Locate the cell with the specified text and output its (x, y) center coordinate. 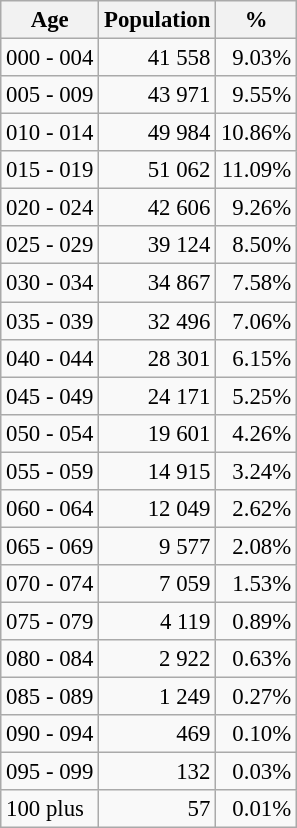
060 - 064 (50, 509)
28 301 (158, 358)
070 - 074 (50, 584)
020 - 024 (50, 208)
015 - 019 (50, 170)
035 - 039 (50, 321)
39 124 (158, 245)
065 - 069 (50, 546)
4.26% (256, 433)
3.24% (256, 471)
57 (158, 809)
Population (158, 20)
6.15% (256, 358)
132 (158, 772)
5.25% (256, 396)
24 171 (158, 396)
2 922 (158, 659)
005 - 009 (50, 95)
11.09% (256, 170)
085 - 089 (50, 697)
7 059 (158, 584)
000 - 004 (50, 58)
12 049 (158, 509)
1 249 (158, 697)
9 577 (158, 546)
090 - 094 (50, 734)
100 plus (50, 809)
7.58% (256, 283)
045 - 049 (50, 396)
0.89% (256, 621)
030 - 034 (50, 283)
0.01% (256, 809)
469 (158, 734)
43 971 (158, 95)
0.27% (256, 697)
9.26% (256, 208)
% (256, 20)
075 - 079 (50, 621)
Age (50, 20)
9.55% (256, 95)
0.03% (256, 772)
34 867 (158, 283)
1.53% (256, 584)
41 558 (158, 58)
4 119 (158, 621)
080 - 084 (50, 659)
51 062 (158, 170)
095 - 099 (50, 772)
010 - 014 (50, 133)
19 601 (158, 433)
7.06% (256, 321)
0.63% (256, 659)
040 - 044 (50, 358)
42 606 (158, 208)
8.50% (256, 245)
10.86% (256, 133)
9.03% (256, 58)
025 - 029 (50, 245)
0.10% (256, 734)
32 496 (158, 321)
14 915 (158, 471)
2.08% (256, 546)
2.62% (256, 509)
49 984 (158, 133)
055 - 059 (50, 471)
050 - 054 (50, 433)
